Scan for the cell matching the given text and deliver its [X, Y] coordinate at center. 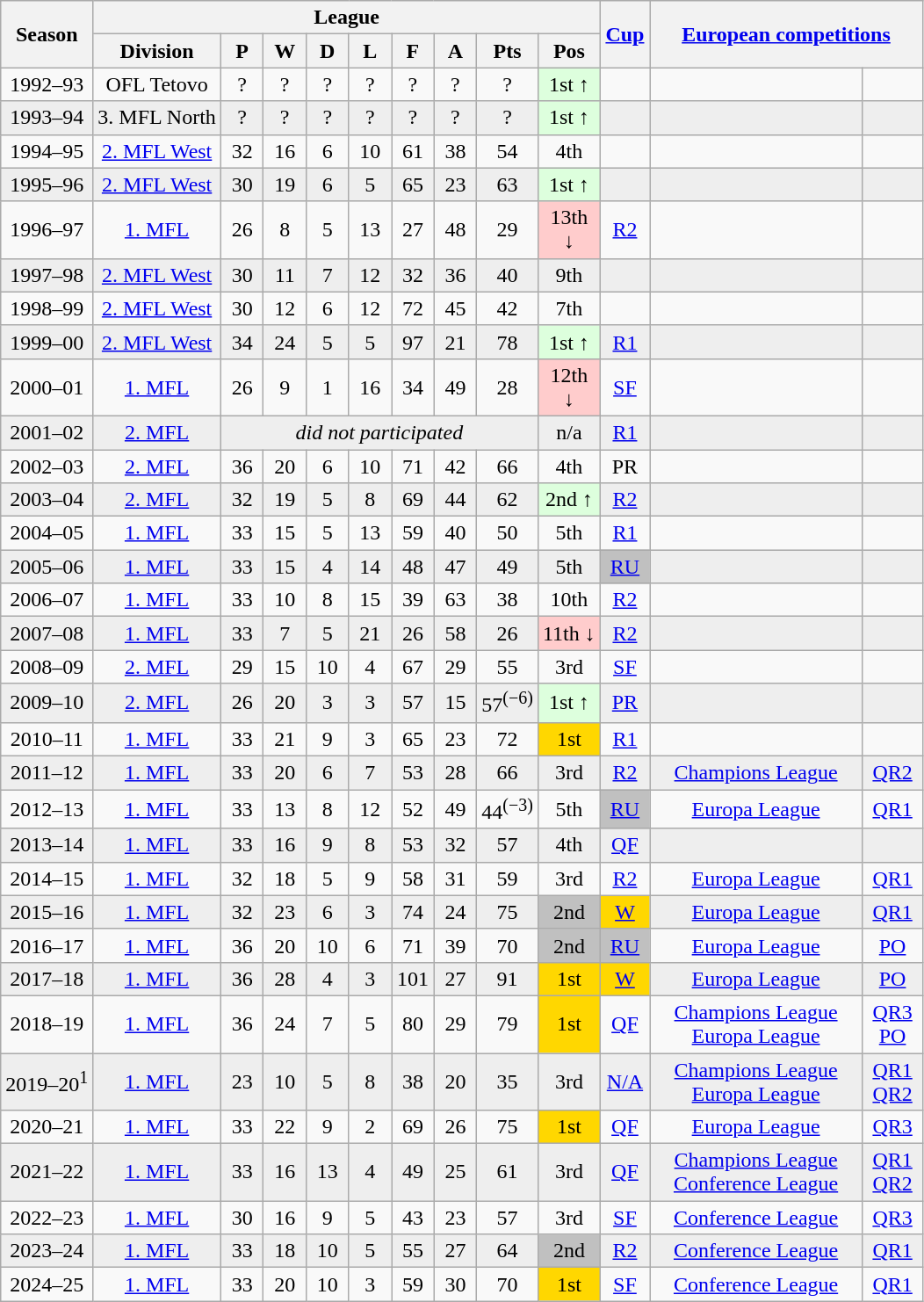
2020–21 [47, 1127]
2015–16 [47, 912]
1997–98 [47, 275]
2009–10 [47, 703]
1994–95 [47, 151]
2004–05 [47, 533]
97 [413, 342]
n/a [569, 432]
101 [413, 979]
12th ↓ [569, 387]
31 [455, 879]
7th [569, 308]
League [347, 18]
47 [455, 567]
2011–12 [47, 773]
Pos [569, 51]
2010–11 [47, 739]
2012–13 [47, 810]
44 [455, 500]
QR2 [892, 773]
14 [371, 567]
A [455, 51]
L [371, 51]
64 [508, 1251]
78 [508, 342]
QR3PO [892, 1024]
did not participated [379, 432]
2024–25 [47, 1284]
European competitions [787, 34]
11 [285, 275]
43 [413, 1218]
Cup [624, 34]
1999–00 [47, 342]
2001–02 [47, 432]
Season [47, 34]
2019–201 [47, 1082]
2002–03 [47, 467]
1998–99 [47, 308]
79 [508, 1024]
1996–97 [47, 230]
Champions League [756, 773]
P [242, 51]
1993–94 [47, 118]
2017–18 [47, 979]
91 [508, 979]
50 [508, 533]
45 [455, 308]
25 [455, 1172]
80 [413, 1024]
13th ↓ [569, 230]
1995–96 [47, 184]
Champions LeagueConference League [756, 1172]
44(−3) [508, 810]
2023–24 [47, 1251]
57(−6) [508, 703]
1 [327, 387]
D [327, 51]
2003–04 [47, 500]
OFL Tetovo [157, 84]
3. MFL North [157, 118]
2000–01 [47, 387]
2008–09 [47, 667]
Pts [508, 51]
11th ↓ [569, 633]
2nd ↑ [569, 500]
2 [371, 1127]
2021–22 [47, 1172]
2022–23 [47, 1218]
74 [413, 912]
2007–08 [47, 633]
10th [569, 600]
2013–14 [47, 845]
35 [508, 1082]
52 [413, 810]
2005–06 [47, 567]
1992–93 [47, 84]
Division [157, 51]
2016–17 [47, 945]
2014–15 [47, 879]
54 [508, 151]
N/A [624, 1082]
2018–19 [47, 1024]
62 [508, 500]
F [413, 51]
9th [569, 275]
2006–07 [47, 600]
22 [285, 1127]
67 [413, 667]
